Scan for the cell matching the given text and deliver its [x, y] coordinate at center. 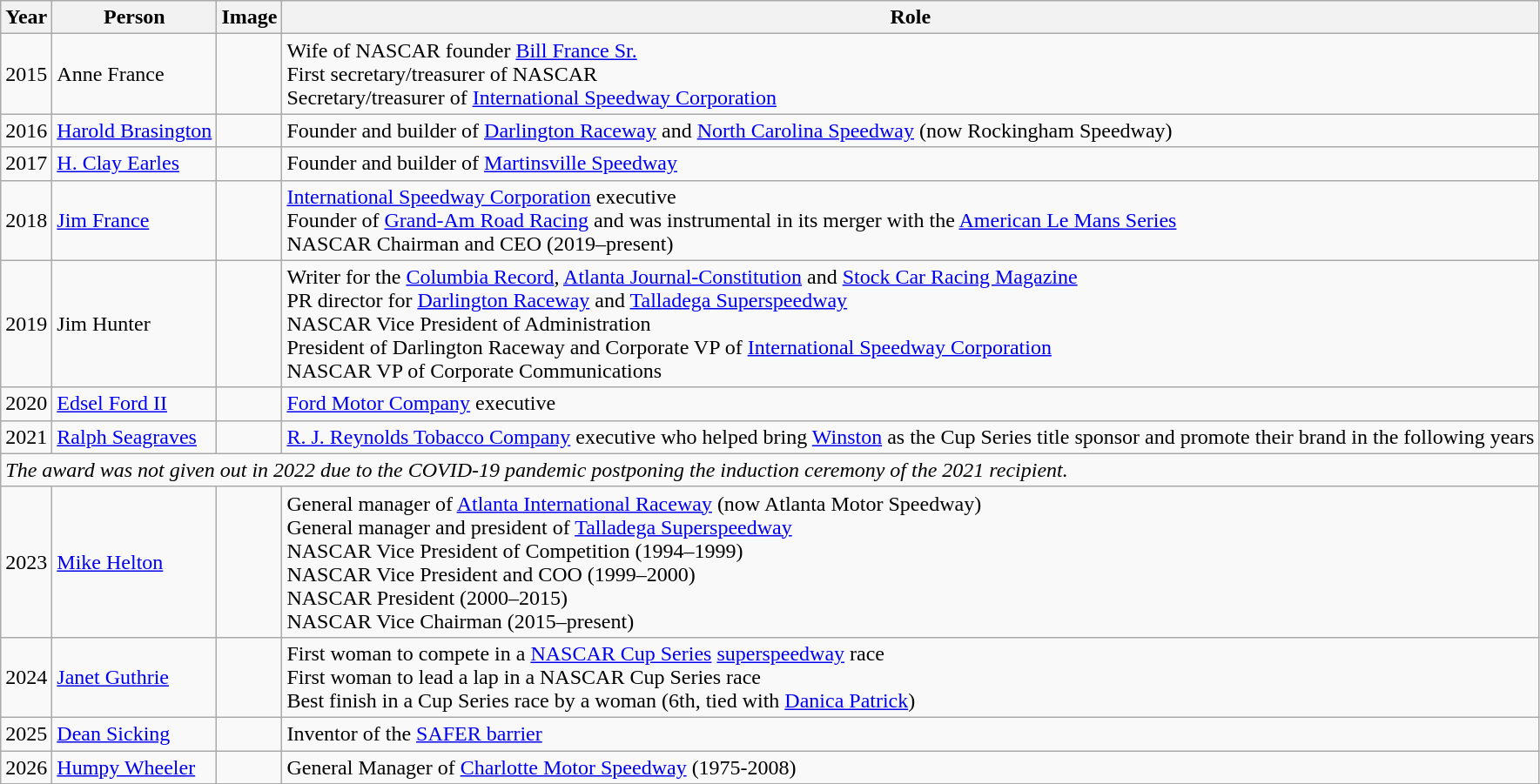
Wife of NASCAR founder Bill France Sr. First secretary/treasurer of NASCAR Secretary/treasurer of International Speedway Corporation [911, 74]
Harold Brasington [134, 131]
The award was not given out in 2022 due to the COVID-19 pandemic postponing the induction ceremony of the 2021 recipient. [770, 470]
2018 [26, 220]
Image [249, 17]
Jim Hunter [134, 324]
H. Clay Earles [134, 164]
2016 [26, 131]
Ford Motor Company executive [911, 404]
Jim France [134, 220]
R. J. Reynolds Tobacco Company executive who helped bring Winston as the Cup Series title sponsor and promote their brand in the following years [911, 437]
2026 [26, 767]
Founder and builder of Martinsville Speedway [911, 164]
2017 [26, 164]
Mike Helton [134, 562]
2020 [26, 404]
Ralph Seagraves [134, 437]
Role [911, 17]
Year [26, 17]
Edsel Ford II [134, 404]
Founder and builder of Darlington Raceway and North Carolina Speedway (now Rockingham Speedway) [911, 131]
2019 [26, 324]
2024 [26, 677]
2023 [26, 562]
Inventor of the SAFER barrier [911, 734]
Dean Sicking [134, 734]
General Manager of Charlotte Motor Speedway (1975-2008) [911, 767]
2025 [26, 734]
Humpy Wheeler [134, 767]
2015 [26, 74]
Janet Guthrie [134, 677]
Anne France [134, 74]
2021 [26, 437]
Person [134, 17]
